Provide the (X, Y) coordinate of the cell's center where the given text is located.  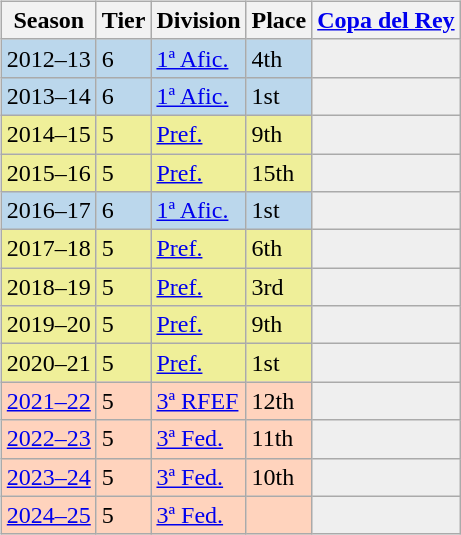
2012–13 (48, 58)
3rd (279, 287)
2017–18 (48, 249)
Copa del Rey (386, 20)
2019–20 (48, 325)
2022–23 (48, 439)
Tier (124, 20)
6th (279, 249)
15th (279, 173)
2018–19 (48, 287)
Place (279, 20)
Division (198, 20)
2015–16 (48, 173)
2020–21 (48, 363)
2021–22 (48, 401)
2023–24 (48, 477)
3ª RFEF (198, 401)
11th (279, 439)
2016–17 (48, 211)
Season (48, 20)
2014–15 (48, 134)
4th (279, 58)
2013–14 (48, 96)
2024–25 (48, 515)
10th (279, 477)
12th (279, 401)
